Find where the given text appears and provide that cell's center as [x, y] coordinate. 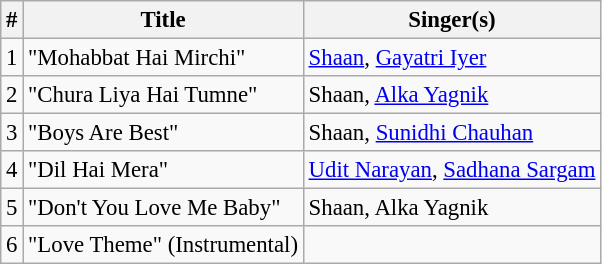
6 [12, 245]
# [12, 20]
Shaan, Gayatri Iyer [452, 58]
Udit Narayan, Sadhana Sargam [452, 170]
3 [12, 133]
"Dil Hai Mera" [164, 170]
"Chura Liya Hai Tumne" [164, 95]
Shaan, Sunidhi Chauhan [452, 133]
"Boys Are Best" [164, 133]
"Mohabbat Hai Mirchi" [164, 58]
5 [12, 208]
Singer(s) [452, 20]
"Love Theme" (Instrumental) [164, 245]
2 [12, 95]
"Don't You Love Me Baby" [164, 208]
4 [12, 170]
1 [12, 58]
Title [164, 20]
